Locate the cell with the specified text and output its [x, y] center coordinate. 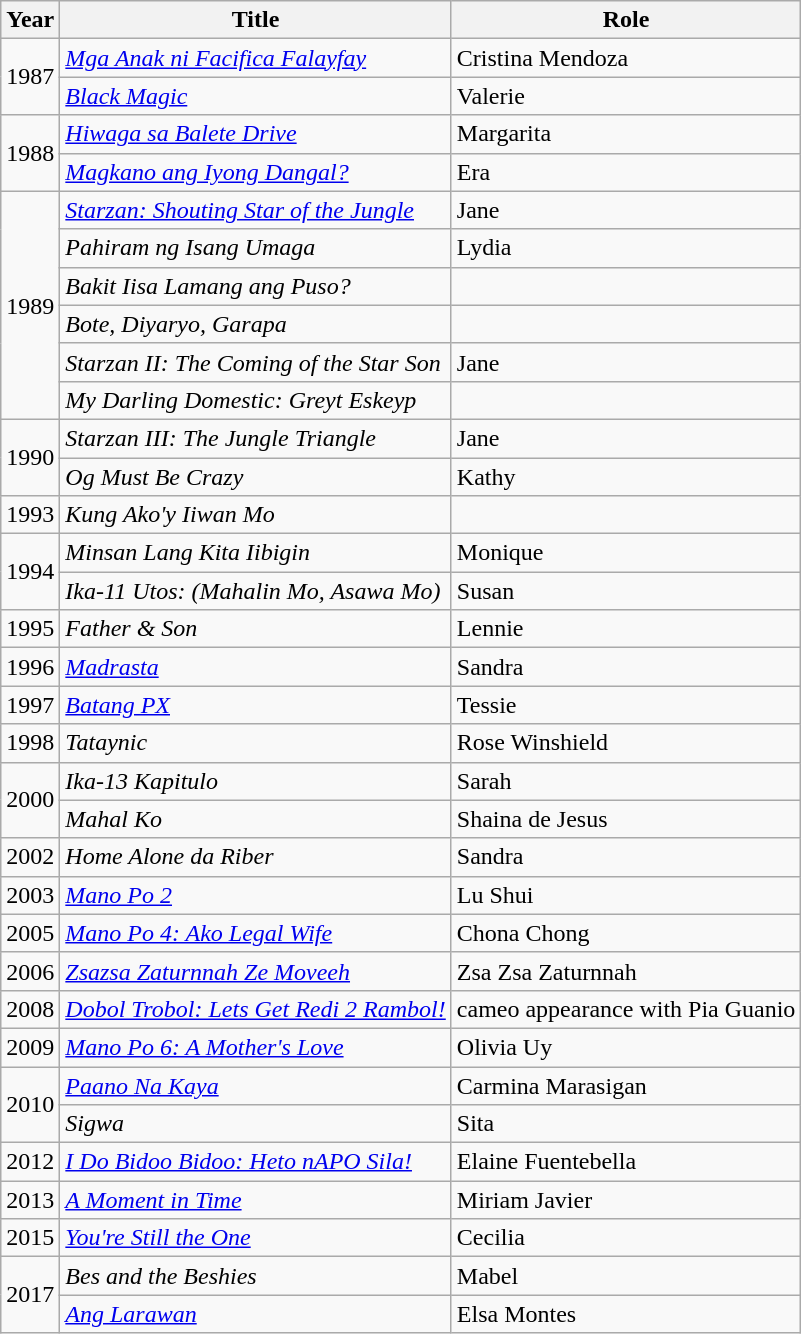
Elaine Fuentebella [626, 1162]
Zsazsa Zaturnnah Ze Moveeh [256, 971]
Ang Larawan [256, 1314]
1988 [30, 153]
Miriam Javier [626, 1200]
Bes and the Beshies [256, 1276]
Lydia [626, 248]
A Moment in Time [256, 1200]
Year [30, 20]
2008 [30, 1009]
2006 [30, 971]
Tataynic [256, 743]
Sita [626, 1124]
Elsa Montes [626, 1314]
Black Magic [256, 96]
2017 [30, 1295]
Tessie [626, 705]
2009 [30, 1047]
Batang PX [256, 705]
1989 [30, 305]
Monique [626, 553]
Father & Son [256, 629]
Mano Po 6: A Mother's Love [256, 1047]
Margarita [626, 134]
Shaina de Jesus [626, 819]
You're Still the One [256, 1238]
Starzan II: The Coming of the Star Son [256, 362]
Cecilia [626, 1238]
Minsan Lang Kita Iibigin [256, 553]
Rose Winshield [626, 743]
Kathy [626, 477]
Cristina Mendoza [626, 58]
Mano Po 4: Ako Legal Wife [256, 933]
2003 [30, 895]
Mahal Ko [256, 819]
Zsa Zsa Zaturnnah [626, 971]
Hiwaga sa Balete Drive [256, 134]
Starzan: Shouting Star of the Jungle [256, 210]
Era [626, 172]
Carmina Marasigan [626, 1085]
1987 [30, 77]
1997 [30, 705]
Dobol Trobol: Lets Get Redi 2 Rambol! [256, 1009]
Sarah [626, 781]
2015 [30, 1238]
cameo appearance with Pia Guanio [626, 1009]
Valerie [626, 96]
Magkano ang Iyong Dangal? [256, 172]
Kung Ako'y Iiwan Mo [256, 515]
Role [626, 20]
Ika-13 Kapitulo [256, 781]
Mabel [626, 1276]
Bakit Iisa Lamang ang Puso? [256, 286]
2012 [30, 1162]
Mga Anak ni Facifica Falayfay [256, 58]
I Do Bidoo Bidoo: Heto nAPO Sila! [256, 1162]
2013 [30, 1200]
2002 [30, 857]
Lennie [626, 629]
Chona Chong [626, 933]
Pahiram ng Isang Umaga [256, 248]
Susan [626, 591]
1996 [30, 667]
1998 [30, 743]
Paano Na Kaya [256, 1085]
Mano Po 2 [256, 895]
Bote, Diyaryo, Garapa [256, 324]
Home Alone da Riber [256, 857]
1995 [30, 629]
Madrasta [256, 667]
2005 [30, 933]
1994 [30, 572]
My Darling Domestic: Greyt Eskeyp [256, 400]
Starzan III: The Jungle Triangle [256, 438]
1993 [30, 515]
1990 [30, 457]
Title [256, 20]
2000 [30, 800]
Sigwa [256, 1124]
Olivia Uy [626, 1047]
Ika-11 Utos: (Mahalin Mo, Asawa Mo) [256, 591]
2010 [30, 1104]
Og Must Be Crazy [256, 477]
Lu Shui [626, 895]
